Return [x, y] of the center of cell containing provided text 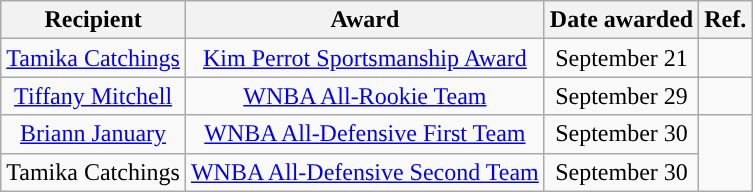
Recipient [94, 20]
Award [364, 20]
Ref. [726, 20]
WNBA All-Defensive Second Team [364, 172]
Date awarded [621, 20]
September 21 [621, 58]
Briann January [94, 134]
WNBA All-Rookie Team [364, 96]
Kim Perrot Sportsmanship Award [364, 58]
September 29 [621, 96]
WNBA All-Defensive First Team [364, 134]
Tiffany Mitchell [94, 96]
